Determine the [X, Y] coordinate at the center of the cell enclosing the given text.  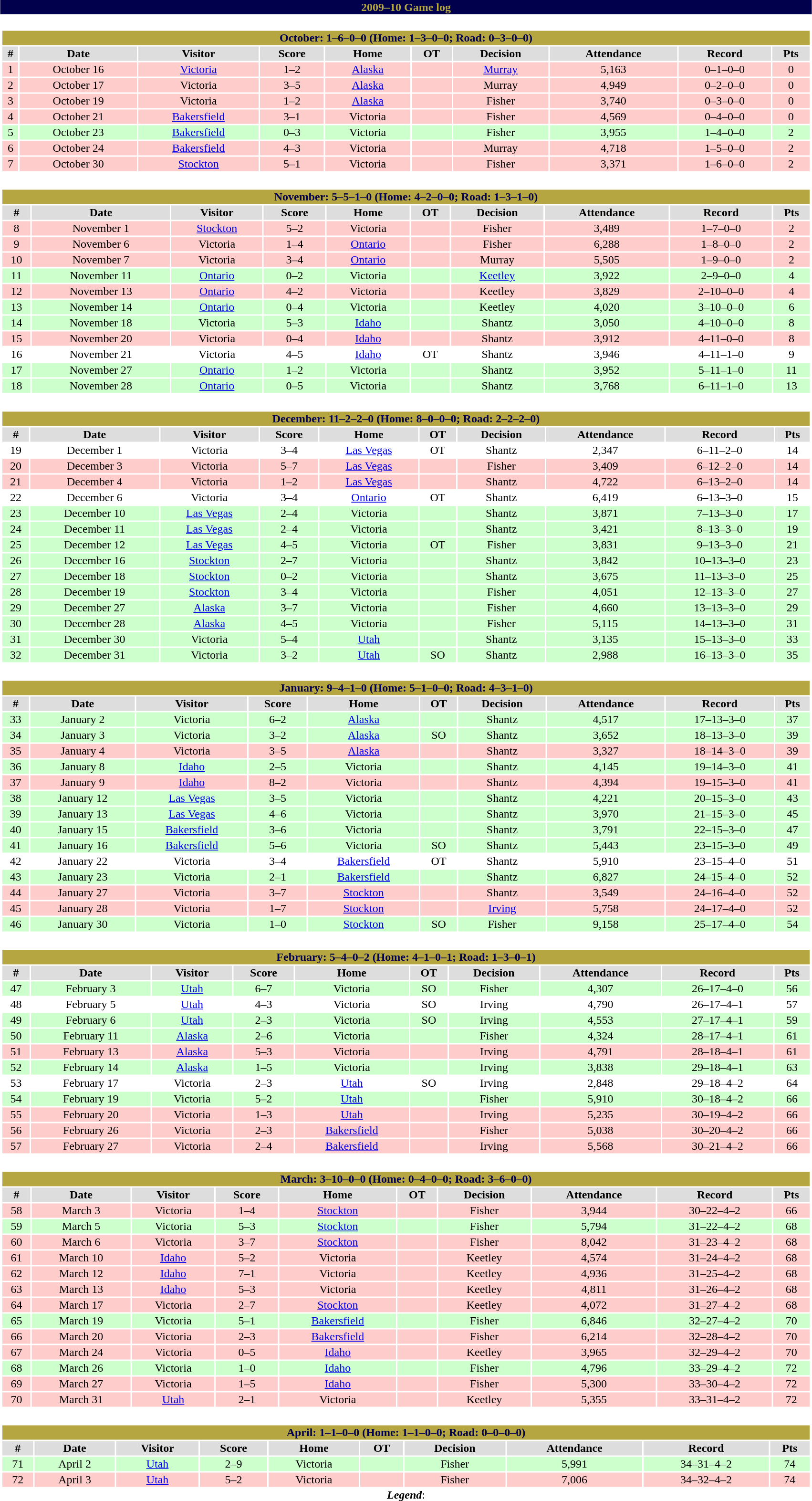
33–30–4–2 [715, 1384]
4,517 [606, 719]
19–14–3–0 [720, 767]
January: 9–4–1–0 (Home: 5–1–0–0; Road: 4–3–1–0) [406, 688]
30–20–4–2 [718, 1131]
9–13–3–0 [719, 545]
3,768 [607, 386]
11–13–3–0 [719, 576]
January 28 [83, 908]
62 [16, 1274]
3,489 [607, 229]
March 3 [81, 1211]
3,838 [600, 1068]
6,214 [594, 1337]
4,722 [605, 482]
0–4–0–0 [724, 117]
32 [15, 655]
3,675 [605, 576]
5,355 [594, 1400]
4–2 [295, 292]
22–15–3–0 [720, 830]
31–27–4–2 [715, 1305]
4,145 [606, 767]
March 24 [81, 1352]
28–17–4–1 [718, 1036]
0–3 [292, 132]
December: 11–2–2–0 (Home: 8–0–0–0; Road: 2–2–2–0) [406, 419]
5,038 [600, 1131]
23–15–3–0 [720, 845]
1–8–0–0 [721, 244]
53 [16, 1083]
7 [10, 164]
2,347 [605, 450]
March 26 [81, 1368]
March 20 [81, 1337]
32–29–4–2 [715, 1352]
20 [15, 466]
December 31 [94, 655]
33–31–4–2 [715, 1400]
3,946 [607, 355]
4,796 [594, 1368]
January 3 [83, 735]
March 19 [81, 1321]
16–13–3–0 [719, 655]
31–22–4–2 [715, 1226]
24–16–4–0 [720, 893]
November 11 [101, 275]
6–13–3–0 [719, 498]
February 3 [91, 988]
18–13–3–0 [720, 735]
5–11–1–0 [721, 370]
38 [15, 798]
November 14 [101, 307]
14–13–3–0 [719, 624]
January 4 [83, 751]
January 13 [83, 814]
19–15–3–0 [720, 782]
1–6–0–0 [724, 164]
8–13–3–0 [719, 529]
3,421 [605, 529]
December 28 [94, 624]
32–28–4–2 [715, 1337]
March 13 [81, 1289]
3,922 [607, 275]
69 [16, 1384]
5,443 [606, 845]
7,006 [574, 1480]
November 27 [101, 370]
17–13–3–0 [720, 719]
24–15–4–0 [720, 877]
4,553 [600, 1020]
13–13–3–0 [719, 608]
1 [10, 69]
50 [16, 1036]
4,221 [606, 798]
February 6 [91, 1020]
5–4 [289, 639]
April: 1–1–0–0 (Home: 1–1–0–0; Road: 0–0–0–0) [406, 1432]
December 11 [94, 529]
22 [15, 498]
3,944 [594, 1211]
1–9–0–0 [721, 260]
5,115 [605, 624]
1–5–0–0 [724, 148]
26 [15, 561]
31–24–4–2 [715, 1258]
February 17 [91, 1083]
58 [16, 1211]
4,790 [600, 1005]
31–25–4–2 [715, 1274]
0–3–0–0 [724, 101]
15–13–3–0 [719, 639]
3–1 [292, 117]
April 3 [74, 1480]
12 [16, 292]
5–7 [289, 466]
2–5 [278, 767]
4–11–1–0 [721, 355]
6,288 [607, 244]
February: 5–4–0–2 (Home: 4–1–0–1; Road: 1–3–0–1) [406, 957]
February 13 [91, 1051]
6–7 [264, 988]
November 28 [101, 386]
6–13–2–0 [719, 482]
November 18 [101, 323]
October 30 [78, 164]
4,936 [594, 1274]
3,371 [614, 164]
3,842 [605, 561]
3–10–0–0 [721, 307]
30–18–4–2 [718, 1099]
3,652 [606, 735]
0–2–0–0 [724, 85]
October 19 [78, 101]
3,912 [607, 338]
23–15–4–0 [720, 861]
5,568 [600, 1146]
February 5 [91, 1005]
18–14–3–0 [720, 751]
30–21–4–2 [718, 1146]
November 20 [101, 338]
48 [16, 1005]
6–2 [278, 719]
2,848 [600, 1083]
21–15–3–0 [720, 814]
2–10–0–0 [721, 292]
December 3 [94, 466]
7–1 [247, 1274]
3,791 [606, 830]
1–4–0–0 [724, 132]
4,394 [606, 782]
67 [16, 1352]
December 27 [94, 608]
March 12 [81, 1274]
34–32–4–2 [706, 1480]
January 27 [83, 893]
November 7 [101, 260]
October 17 [78, 85]
4,307 [600, 988]
3,740 [614, 101]
3,050 [607, 323]
10 [16, 260]
March 10 [81, 1258]
4–11–0–0 [721, 338]
40 [15, 830]
3,955 [614, 132]
December 19 [94, 592]
January 22 [83, 861]
1–7 [278, 908]
6–11–1–0 [721, 386]
30–22–4–2 [715, 1211]
December 6 [94, 498]
January 12 [83, 798]
December 30 [94, 639]
28–18–4–1 [718, 1051]
3,831 [605, 545]
October: 1–6–0–0 (Home: 1–3–0–0; Road: 0–3–0–0) [406, 38]
5,758 [606, 908]
3,409 [605, 466]
4,020 [607, 307]
January 30 [83, 924]
2,988 [605, 655]
34 [15, 735]
March 6 [81, 1242]
30–19–4–2 [718, 1114]
November 1 [101, 229]
42 [15, 861]
20–15–3–0 [720, 798]
2009–10 Game log [406, 7]
46 [15, 924]
8,042 [594, 1242]
6,419 [605, 498]
November 13 [101, 292]
27–17–4–1 [718, 1020]
4,718 [614, 148]
November 6 [101, 244]
December 18 [94, 576]
6,846 [594, 1321]
31–23–4–2 [715, 1242]
January 8 [83, 767]
4,324 [600, 1036]
55 [16, 1114]
31–26–4–2 [715, 1289]
January 2 [83, 719]
3,327 [606, 751]
30 [15, 624]
February 27 [91, 1146]
4,569 [614, 117]
65 [16, 1321]
6–12–2–0 [719, 466]
October 23 [78, 132]
4–10–0–0 [721, 323]
9,158 [606, 924]
February 11 [91, 1036]
5,794 [594, 1226]
February 14 [91, 1068]
March 5 [81, 1226]
24–17–4–0 [720, 908]
5,163 [614, 69]
3,871 [605, 513]
January 9 [83, 782]
4,811 [594, 1289]
3,952 [607, 370]
March 27 [81, 1384]
5,235 [600, 1114]
6–11–2–0 [719, 450]
October 24 [78, 148]
3,970 [606, 814]
28 [15, 592]
2–6 [264, 1036]
October 21 [78, 117]
36 [15, 767]
December 12 [94, 545]
10–13–3–0 [719, 561]
February 26 [91, 1131]
60 [16, 1242]
5,300 [594, 1384]
3,549 [606, 893]
November: 5–5–1–0 (Home: 4–2–0–0; Road: 1–3–1–0) [406, 197]
March 17 [81, 1305]
4–6 [278, 814]
71 [18, 1464]
25–17–4–0 [720, 924]
33–29–4–2 [715, 1368]
4,072 [594, 1305]
7–13–3–0 [719, 513]
April 2 [74, 1464]
3,135 [605, 639]
4,660 [605, 608]
5 [10, 132]
5,505 [607, 260]
January 16 [83, 845]
2–9 [234, 1464]
12–13–3–0 [719, 592]
29–18–4–2 [718, 1083]
November 21 [101, 355]
December 1 [94, 450]
8–2 [278, 782]
29–18–4–1 [718, 1068]
18 [16, 386]
January 23 [83, 877]
March: 3–10–0–0 (Home: 0–4–0–0; Road: 3–6–0–0) [406, 1179]
December 10 [94, 513]
4,949 [614, 85]
3,965 [594, 1352]
1–7–0–0 [721, 229]
4,574 [594, 1258]
January 15 [83, 830]
6,827 [606, 877]
4,051 [605, 592]
4,791 [600, 1051]
3,829 [607, 292]
5–6 [278, 845]
1–3 [264, 1114]
February 19 [91, 1099]
26–17–4–0 [718, 988]
February 20 [91, 1114]
March 31 [81, 1400]
December 16 [94, 561]
3–6 [278, 830]
34–31–4–2 [706, 1464]
2–9–0–0 [721, 275]
24 [15, 529]
16 [16, 355]
5,991 [574, 1464]
32–27–4–2 [715, 1321]
26–17–4–1 [718, 1005]
December 4 [94, 482]
3 [10, 101]
44 [15, 893]
0–1–0–0 [724, 69]
October 16 [78, 69]
